Provide the (X, Y) coordinate of the cell's center where the given text is located.  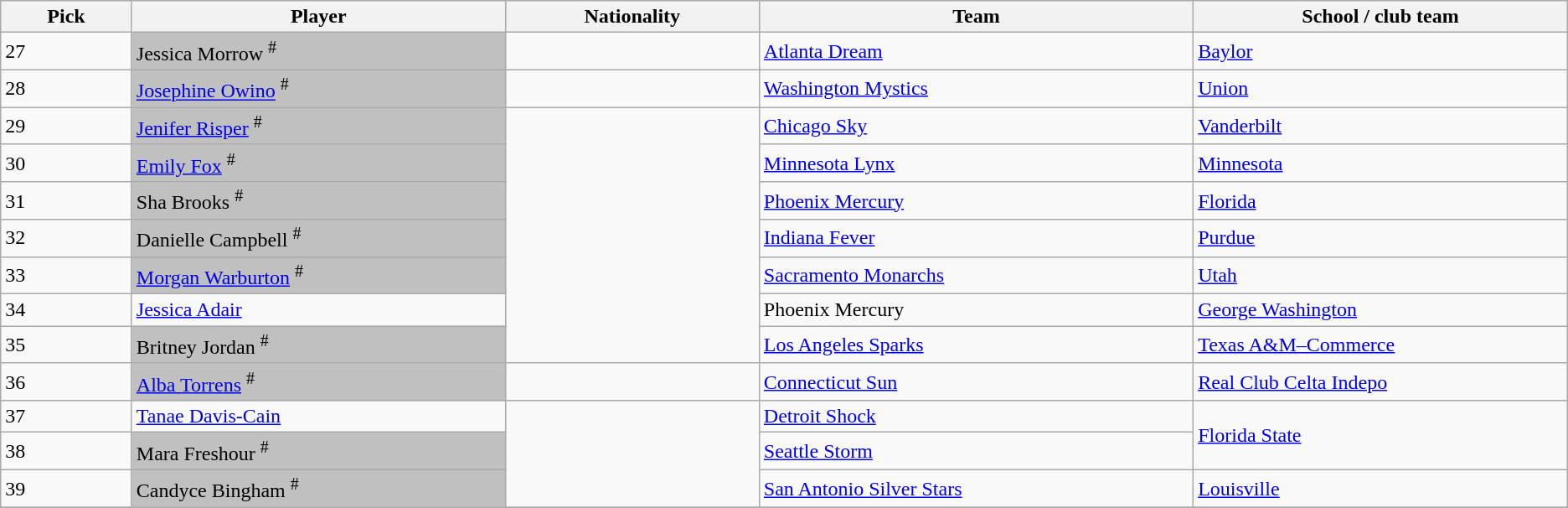
33 (67, 275)
Emily Fox # (318, 163)
Indiana Fever (976, 238)
Player (318, 17)
Sacramento Monarchs (976, 275)
32 (67, 238)
George Washington (1380, 310)
Mara Freshour # (318, 451)
School / club team (1380, 17)
31 (67, 201)
Purdue (1380, 238)
Jessica Morrow # (318, 52)
Louisville (1380, 488)
Utah (1380, 275)
Detroit Shock (976, 417)
Alba Torrens # (318, 382)
Morgan Warburton # (318, 275)
Minnesota Lynx (976, 163)
Baylor (1380, 52)
Nationality (632, 17)
Vanderbilt (1380, 126)
30 (67, 163)
Chicago Sky (976, 126)
Minnesota (1380, 163)
Team (976, 17)
Tanae Davis-Cain (318, 417)
Pick (67, 17)
27 (67, 52)
Washington Mystics (976, 89)
Real Club Celta Indepo (1380, 382)
Sha Brooks # (318, 201)
Florida State (1380, 436)
Los Angeles Sparks (976, 345)
Josephine Owino # (318, 89)
38 (67, 451)
Texas A&M–Commerce (1380, 345)
36 (67, 382)
San Antonio Silver Stars (976, 488)
Candyce Bingham # (318, 488)
Jessica Adair (318, 310)
Union (1380, 89)
Seattle Storm (976, 451)
37 (67, 417)
35 (67, 345)
28 (67, 89)
Atlanta Dream (976, 52)
29 (67, 126)
39 (67, 488)
34 (67, 310)
Florida (1380, 201)
Jenifer Risper # (318, 126)
Danielle Campbell # (318, 238)
Connecticut Sun (976, 382)
Britney Jordan # (318, 345)
